From the cell containing the given text, extract its center point as (x, y) coordinate. 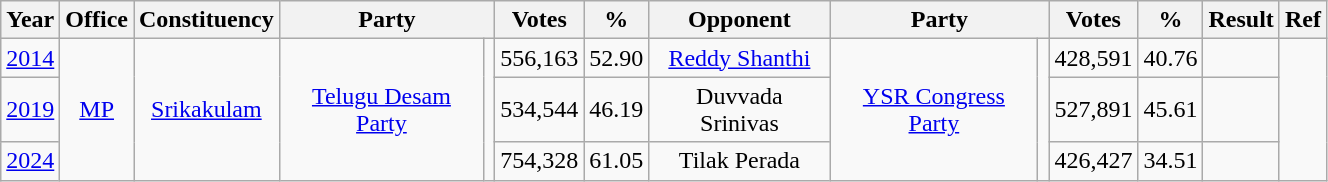
61.05 (616, 161)
Year (30, 20)
34.51 (1170, 161)
754,328 (540, 161)
428,591 (1094, 58)
Ref (1302, 20)
Reddy Shanthi (740, 58)
40.76 (1170, 58)
Constituency (207, 20)
Tilak Perada (740, 161)
Srikakulam (207, 110)
MP (97, 110)
2014 (30, 58)
52.90 (616, 58)
527,891 (1094, 110)
Telugu Desam Party (381, 110)
Office (97, 20)
Result (1241, 20)
556,163 (540, 58)
534,544 (540, 110)
2019 (30, 110)
426,427 (1094, 161)
Duvvada Srinivas (740, 110)
YSR Congress Party (934, 110)
45.61 (1170, 110)
2024 (30, 161)
Opponent (740, 20)
46.19 (616, 110)
